From the cell containing the given text, extract its center point as (X, Y) coordinate. 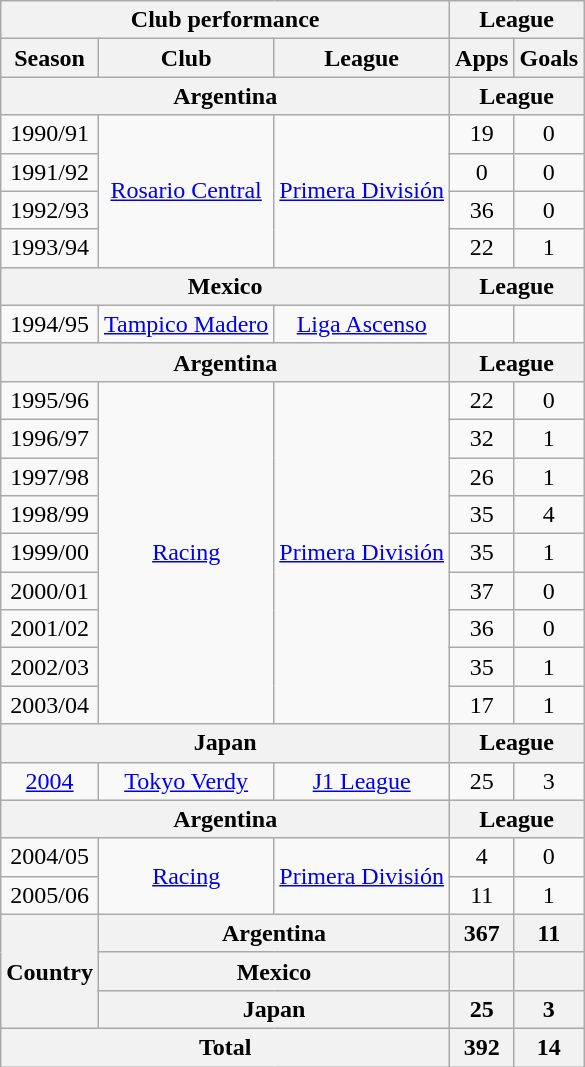
2004/05 (50, 857)
1995/96 (50, 400)
Club (186, 58)
1996/97 (50, 438)
17 (482, 705)
Tokyo Verdy (186, 781)
Total (226, 1047)
J1 League (362, 781)
1992/93 (50, 210)
Club performance (226, 20)
Rosario Central (186, 191)
37 (482, 591)
1999/00 (50, 553)
1991/92 (50, 172)
Country (50, 971)
2003/04 (50, 705)
14 (549, 1047)
Tampico Madero (186, 324)
2004 (50, 781)
Apps (482, 58)
26 (482, 477)
32 (482, 438)
19 (482, 134)
1990/91 (50, 134)
2000/01 (50, 591)
Goals (549, 58)
2001/02 (50, 629)
1994/95 (50, 324)
1998/99 (50, 515)
392 (482, 1047)
367 (482, 933)
1993/94 (50, 248)
1997/98 (50, 477)
2002/03 (50, 667)
Season (50, 58)
Liga Ascenso (362, 324)
2005/06 (50, 895)
